Search for the cell housing the specified text and yield its (x, y) center coordinate. 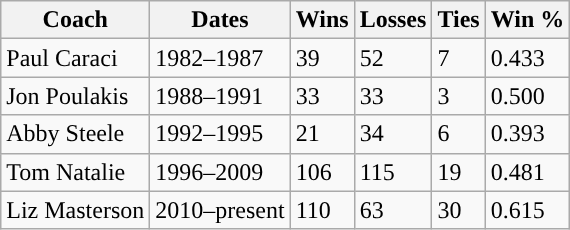
63 (393, 210)
106 (322, 172)
0.615 (528, 210)
1996–2009 (220, 172)
Tom Natalie (76, 172)
Abby Steele (76, 134)
3 (458, 96)
0.481 (528, 172)
39 (322, 58)
Dates (220, 20)
Liz Masterson (76, 210)
1988–1991 (220, 96)
2010–present (220, 210)
6 (458, 134)
30 (458, 210)
7 (458, 58)
Win % (528, 20)
34 (393, 134)
Jon Poulakis (76, 96)
19 (458, 172)
Ties (458, 20)
0.393 (528, 134)
0.433 (528, 58)
Wins (322, 20)
Losses (393, 20)
Paul Caraci (76, 58)
115 (393, 172)
21 (322, 134)
Coach (76, 20)
1982–1987 (220, 58)
52 (393, 58)
110 (322, 210)
1992–1995 (220, 134)
0.500 (528, 96)
